Provide the [x, y] coordinate of the cell's center where the given text is located.  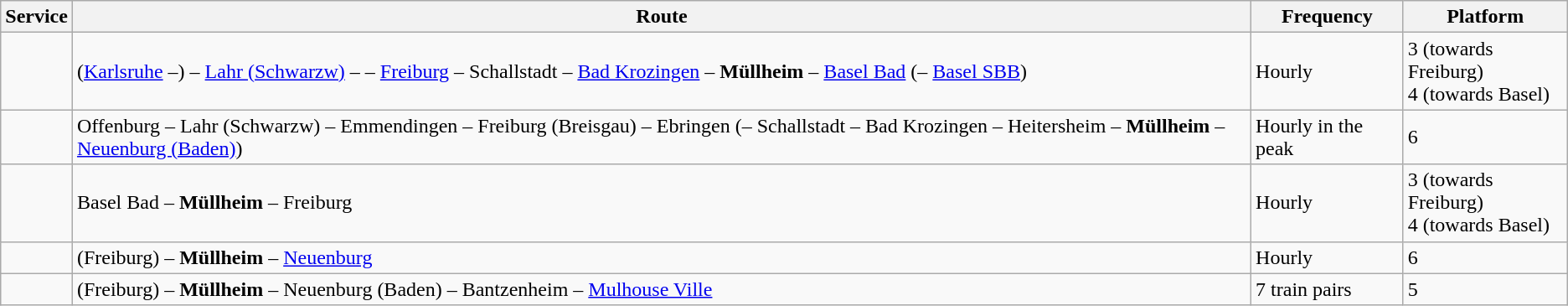
Service [37, 17]
Hourly in the peak [1328, 137]
Basel Bad – Müllheim – Freiburg [662, 203]
(Freiburg) – Müllheim – Neuenburg [662, 257]
Platform [1485, 17]
(Freiburg) – Müllheim – Neuenburg (Baden) – Bantzenheim – Mulhouse Ville [662, 289]
Route [662, 17]
5 [1485, 289]
3 (towards Freiburg) 4 (towards Basel) [1485, 71]
(Karlsruhe –) – Lahr (Schwarzw) – – Freiburg – Schallstadt – Bad Krozingen – Müllheim – Basel Bad (– Basel SBB) [662, 71]
3 (towards Freiburg)4 (towards Basel) [1485, 203]
7 train pairs [1328, 289]
Frequency [1328, 17]
